Identify which cell holds the provided text, then report its [x, y] central coordinate. 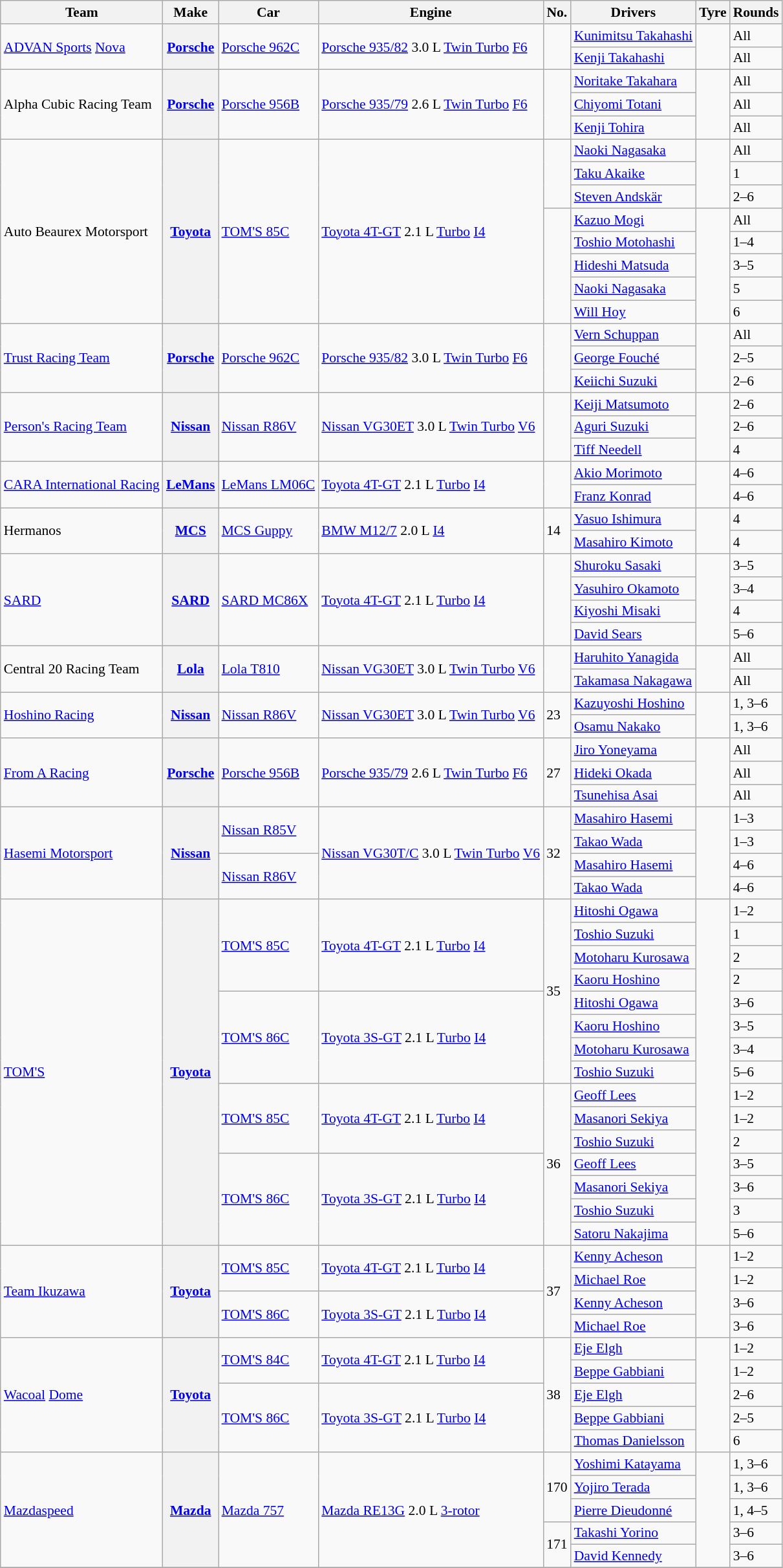
Hideki Okada [634, 773]
Pierre Dieudonné [634, 1510]
MCS [191, 530]
Osamu Nakako [634, 727]
Steven Andskär [634, 197]
Person's Racing Team [81, 427]
BMW M12/7 2.0 L I4 [431, 530]
Vern Schuppan [634, 335]
36 [557, 1164]
1–4 [756, 243]
Car [269, 12]
Rounds [756, 12]
Team Ikuzawa [81, 1291]
Keiichi Suzuki [634, 381]
27 [557, 772]
3 [756, 1211]
David Sears [634, 635]
Kiyoshi Misaki [634, 611]
CARA International Racing [81, 485]
Haruhito Yanagida [634, 658]
Shuroku Sasaki [634, 565]
Yasuhiro Okamoto [634, 589]
Engine [431, 12]
Aguri Suzuki [634, 427]
Chiyomi Totani [634, 105]
Hoshino Racing [81, 715]
Masahiro Kimoto [634, 543]
ADVAN Sports Nova [81, 47]
Nissan VG30T/C 3.0 L Twin Turbo V6 [431, 853]
Hermanos [81, 530]
From A Racing [81, 772]
Wacoal Dome [81, 1395]
Alpha Cubic Racing Team [81, 105]
38 [557, 1395]
Taku Akaike [634, 174]
Auto Beaurex Motorsport [81, 232]
Mazda [191, 1510]
Lola [191, 669]
Nissan R85V [269, 831]
Takamasa Nakagawa [634, 681]
Jiro Yoneyama [634, 750]
Team [81, 12]
Will Hoy [634, 312]
Kenji Tohira [634, 127]
14 [557, 530]
Central 20 Racing Team [81, 669]
Tiff Needell [634, 450]
Yasuo Ishimura [634, 519]
Yojiro Terada [634, 1487]
Thomas Danielsson [634, 1441]
Hideshi Matsuda [634, 266]
Akio Morimoto [634, 474]
Takashi Yorino [634, 1533]
23 [557, 715]
5 [756, 289]
32 [557, 853]
LeMans LM06C [269, 485]
Satoru Nakajima [634, 1234]
37 [557, 1291]
Kenji Takahashi [634, 58]
Tsunehisa Asai [634, 796]
Yoshimi Katayama [634, 1465]
TOM'S [81, 1073]
Noritake Takahara [634, 82]
Drivers [634, 12]
Lola T810 [269, 669]
SARD MC86X [269, 600]
Hasemi Motorsport [81, 853]
170 [557, 1488]
Kazuyoshi Hoshino [634, 704]
171 [557, 1545]
David Kennedy [634, 1556]
Make [191, 12]
George Fouché [634, 358]
Keiji Matsumoto [634, 404]
1, 4–5 [756, 1510]
LeMans [191, 485]
Trust Racing Team [81, 358]
Toshio Motohashi [634, 243]
Mazdaspeed [81, 1510]
35 [557, 992]
MCS Guppy [269, 530]
Kunimitsu Takahashi [634, 36]
Kazuo Mogi [634, 220]
Franz Konrad [634, 496]
Tyre [713, 12]
Mazda 757 [269, 1510]
Mazda RE13G 2.0 L 3-rotor [431, 1510]
No. [557, 12]
TOM'S 84C [269, 1360]
